Find where the given text appears and provide that cell's center as (x, y) coordinate. 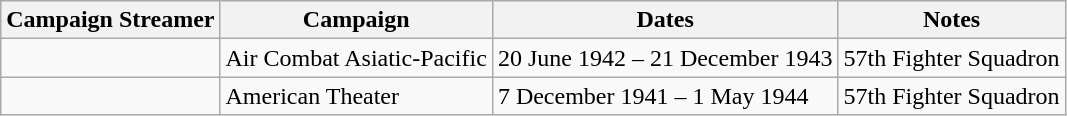
20 June 1942 – 21 December 1943 (665, 58)
Campaign (356, 20)
American Theater (356, 96)
Notes (952, 20)
Campaign Streamer (110, 20)
7 December 1941 – 1 May 1944 (665, 96)
Air Combat Asiatic-Pacific (356, 58)
Dates (665, 20)
